Determine the [X, Y] coordinate at the center of the cell enclosing the given text.  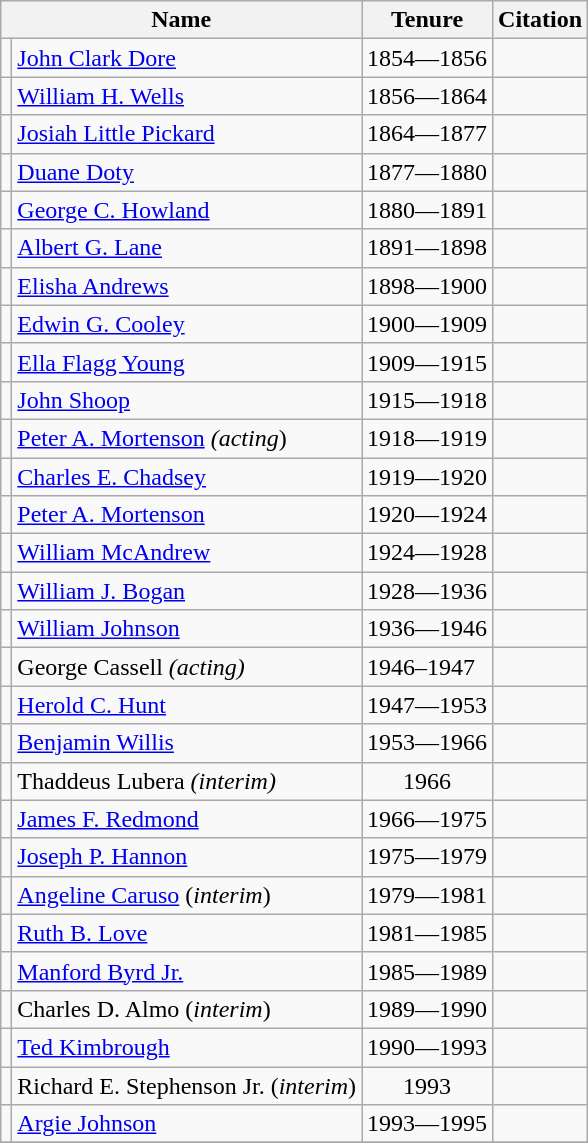
1919—1920 [428, 477]
1947—1953 [428, 705]
1985—1989 [428, 971]
1946–1947 [428, 667]
Thaddeus Lubera (interim) [187, 781]
Peter A. Mortenson (acting) [187, 438]
John Shoop [187, 400]
William McAndrew [187, 553]
1924—1928 [428, 553]
1880—1891 [428, 210]
Charles E. Chadsey [187, 477]
1966 [428, 781]
Elisha Andrews [187, 286]
Tenure [428, 20]
1936—1946 [428, 629]
Charles D. Almo (interim) [187, 1009]
1993 [428, 1085]
1854—1856 [428, 58]
1915—1918 [428, 400]
1975—1979 [428, 857]
1989—1990 [428, 1009]
Josiah Little Pickard [187, 134]
1856—1864 [428, 96]
George Cassell (acting) [187, 667]
Ted Kimbrough [187, 1047]
Richard E. Stephenson Jr. (interim) [187, 1085]
Herold C. Hunt [187, 705]
1900—1909 [428, 324]
Ella Flagg Young [187, 362]
1979—1981 [428, 895]
1981—1985 [428, 933]
Citation [540, 20]
1966—1975 [428, 819]
George C. Howland [187, 210]
Duane Doty [187, 172]
1891—1898 [428, 248]
Name [182, 20]
Peter A. Mortenson [187, 515]
Manford Byrd Jr. [187, 971]
Argie Johnson [187, 1124]
1920—1924 [428, 515]
1918—1919 [428, 438]
1898—1900 [428, 286]
Ruth B. Love [187, 933]
William J. Bogan [187, 591]
Joseph P. Hannon [187, 857]
1877—1880 [428, 172]
1864—1877 [428, 134]
1953—1966 [428, 743]
Edwin G. Cooley [187, 324]
1928—1936 [428, 591]
Angeline Caruso (interim) [187, 895]
Albert G. Lane [187, 248]
1990—1993 [428, 1047]
Benjamin Willis [187, 743]
1909—1915 [428, 362]
John Clark Dore [187, 58]
1993—1995 [428, 1124]
William Johnson [187, 629]
William H. Wells [187, 96]
James F. Redmond [187, 819]
